Pinpoint the cell where the given text exists, returning its (x, y) midpoint coordinate. 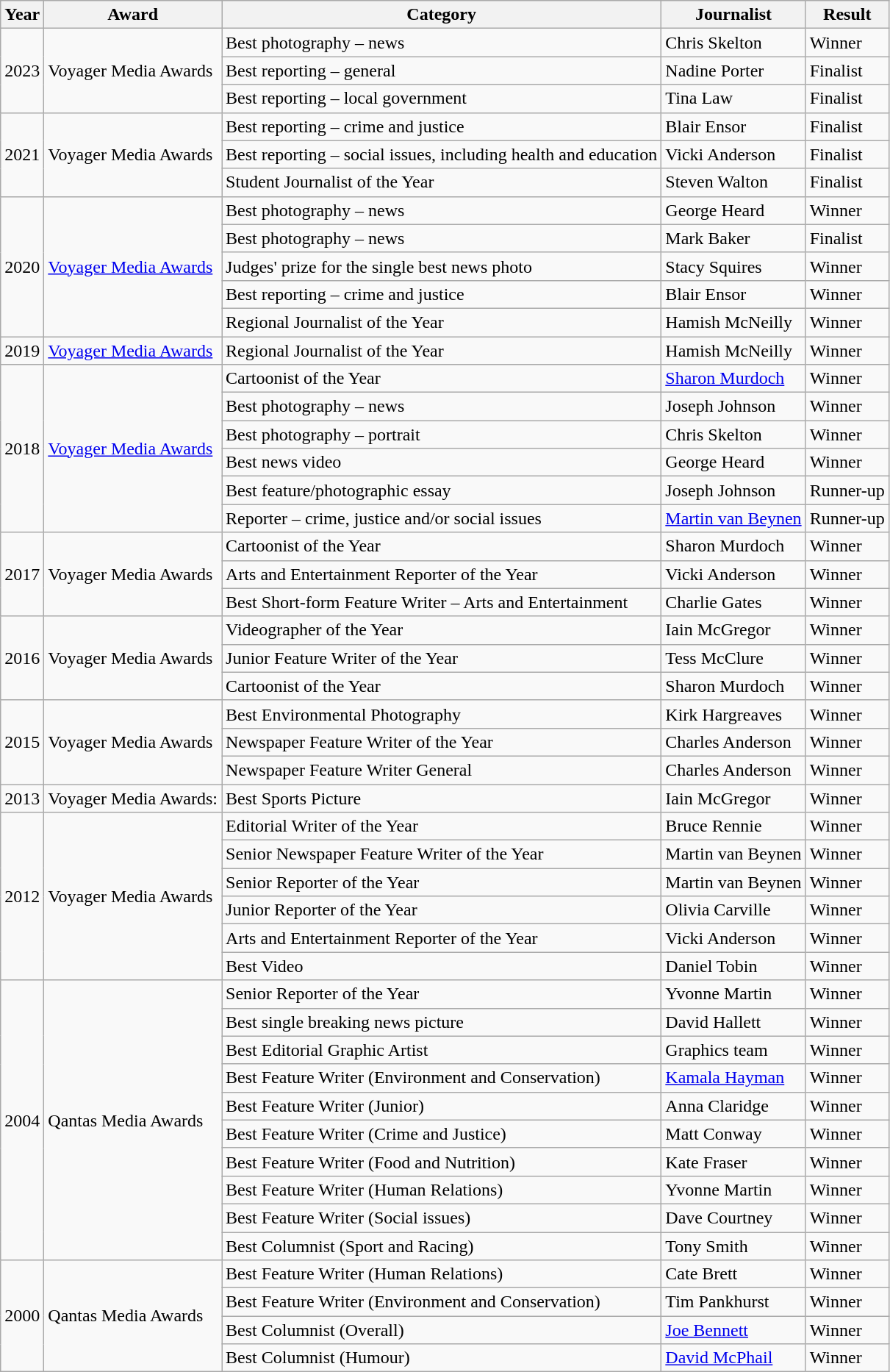
David Hallett (733, 1022)
Stacy Squires (733, 266)
Judges' prize for the single best news photo (442, 266)
Senior Newspaper Feature Writer of the Year (442, 854)
Kamala Hayman (733, 1078)
Tony Smith (733, 1246)
Newspaper Feature Writer of the Year (442, 742)
Matt Conway (733, 1134)
Award (133, 15)
Best reporting – local government (442, 99)
2016 (22, 658)
2012 (22, 896)
Best Columnist (Humour) (442, 1358)
Best Sports Picture (442, 798)
Tim Pankhurst (733, 1302)
Best news video (442, 462)
Mark Baker (733, 238)
2000 (22, 1316)
2015 (22, 742)
Graphics team (733, 1050)
David McPhail (733, 1358)
Best reporting – social issues, including health and education (442, 154)
Category (442, 15)
2013 (22, 798)
Junior Reporter of the Year (442, 910)
Nadine Porter (733, 71)
Newspaper Feature Writer General (442, 770)
2018 (22, 449)
Kate Fraser (733, 1162)
Anna Claridge (733, 1106)
Tina Law (733, 99)
Olivia Carville (733, 910)
Best Environmental Photography (442, 714)
Student Journalist of the Year (442, 182)
Voyager Media Awards: (133, 798)
Result (847, 15)
Best single breaking news picture (442, 1022)
2019 (22, 351)
Best Feature Writer (Junior) (442, 1106)
Best Editorial Graphic Artist (442, 1050)
Dave Courtney (733, 1218)
Videographer of the Year (442, 630)
2021 (22, 154)
Best Short-form Feature Writer – Arts and Entertainment (442, 602)
Best Video (442, 966)
Year (22, 15)
Best Feature Writer (Social issues) (442, 1218)
Best reporting – general (442, 71)
2004 (22, 1121)
Charlie Gates (733, 602)
Journalist (733, 15)
Best Feature Writer (Food and Nutrition) (442, 1162)
Kirk Hargreaves (733, 714)
Best photography – portrait (442, 435)
2020 (22, 266)
Cate Brett (733, 1274)
Best feature/photographic essay (442, 490)
Steven Walton (733, 182)
Daniel Tobin (733, 966)
Tess McClure (733, 658)
Junior Feature Writer of the Year (442, 658)
Bruce Rennie (733, 826)
Reporter – crime, justice and/or social issues (442, 518)
2017 (22, 574)
Best Columnist (Sport and Racing) (442, 1246)
Best Columnist (Overall) (442, 1330)
Best Feature Writer (Crime and Justice) (442, 1134)
Editorial Writer of the Year (442, 826)
Joe Bennett (733, 1330)
2023 (22, 71)
